Find where the given text appears and provide that cell's center as [x, y] coordinate. 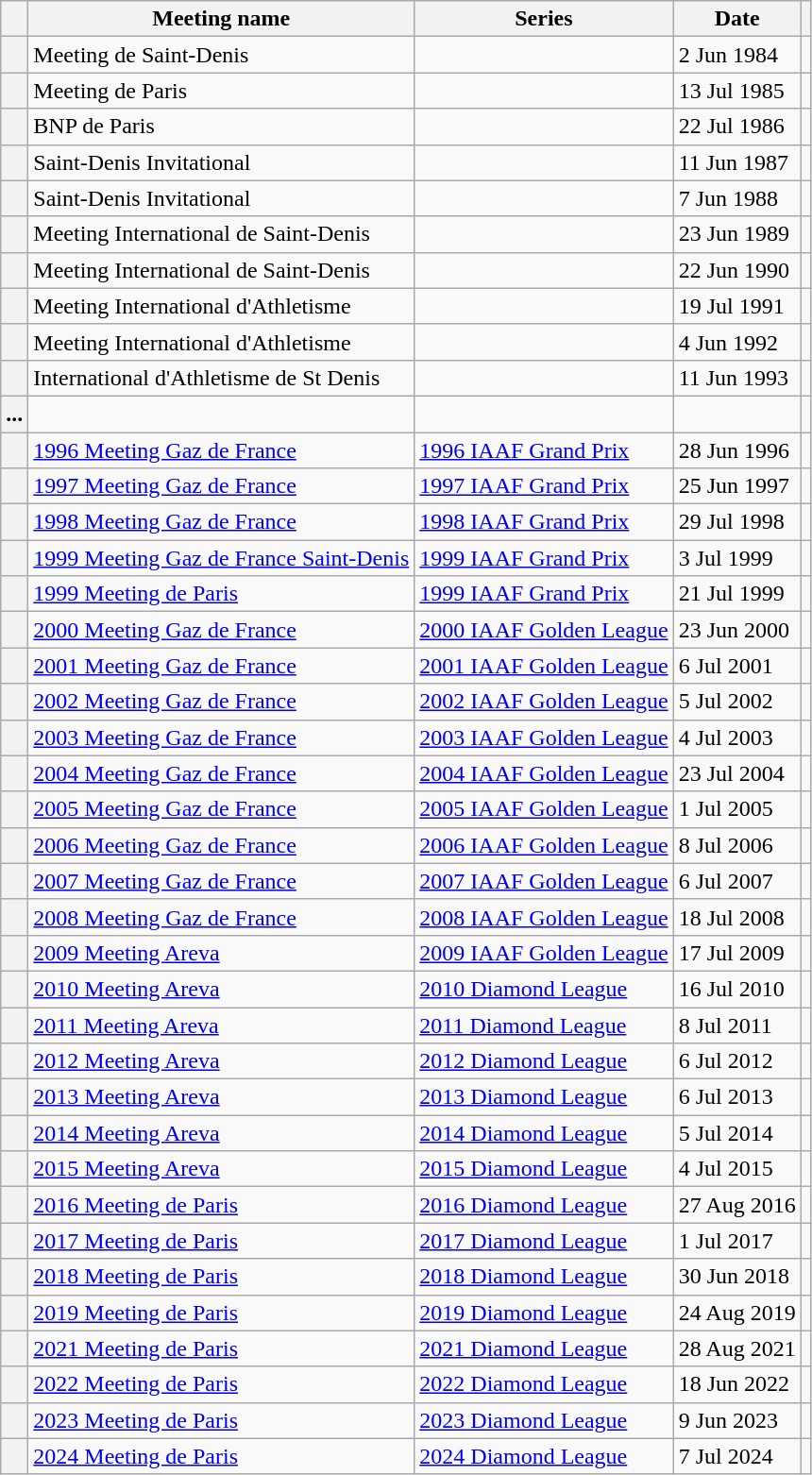
2006 Meeting Gaz de France [221, 845]
2022 Meeting de Paris [221, 1384]
1 Jul 2017 [736, 1241]
Meeting name [221, 19]
2005 IAAF Golden League [544, 809]
Series [544, 19]
6 Jul 2013 [736, 1097]
23 Jun 1989 [736, 234]
2008 IAAF Golden League [544, 917]
2010 Diamond League [544, 989]
1999 Meeting Gaz de France Saint-Denis [221, 558]
1998 Meeting Gaz de France [221, 522]
1 Jul 2005 [736, 809]
1996 Meeting Gaz de France [221, 450]
2019 Meeting de Paris [221, 1313]
6 Jul 2001 [736, 666]
2000 Meeting Gaz de France [221, 630]
16 Jul 2010 [736, 989]
30 Jun 2018 [736, 1277]
2007 Meeting Gaz de France [221, 881]
Date [736, 19]
2014 Diamond League [544, 1133]
1996 IAAF Grand Prix [544, 450]
8 Jul 2006 [736, 845]
2016 Meeting de Paris [221, 1205]
7 Jul 2024 [736, 1456]
5 Jul 2014 [736, 1133]
19 Jul 1991 [736, 306]
22 Jul 1986 [736, 127]
1999 Meeting de Paris [221, 594]
2023 Diamond League [544, 1420]
2015 Meeting Areva [221, 1169]
3 Jul 1999 [736, 558]
2002 IAAF Golden League [544, 702]
7 Jun 1988 [736, 198]
18 Jun 2022 [736, 1384]
2011 Meeting Areva [221, 1025]
2024 Diamond League [544, 1456]
2024 Meeting de Paris [221, 1456]
2016 Diamond League [544, 1205]
18 Jul 2008 [736, 917]
2005 Meeting Gaz de France [221, 809]
22 Jun 1990 [736, 270]
Meeting de Paris [221, 91]
International d'Athletisme de St Denis [221, 378]
4 Jun 1992 [736, 342]
1997 Meeting Gaz de France [221, 486]
2004 IAAF Golden League [544, 773]
6 Jul 2012 [736, 1061]
11 Jun 1987 [736, 162]
21 Jul 1999 [736, 594]
2017 Diamond League [544, 1241]
2000 IAAF Golden League [544, 630]
Meeting de Saint-Denis [221, 55]
1998 IAAF Grand Prix [544, 522]
2011 Diamond League [544, 1025]
27 Aug 2016 [736, 1205]
2004 Meeting Gaz de France [221, 773]
8 Jul 2011 [736, 1025]
2003 IAAF Golden League [544, 737]
2013 Diamond League [544, 1097]
2013 Meeting Areva [221, 1097]
2018 Meeting de Paris [221, 1277]
2023 Meeting de Paris [221, 1420]
29 Jul 1998 [736, 522]
28 Jun 1996 [736, 450]
17 Jul 2009 [736, 953]
2010 Meeting Areva [221, 989]
BNP de Paris [221, 127]
2021 Meeting de Paris [221, 1348]
2008 Meeting Gaz de France [221, 917]
9 Jun 2023 [736, 1420]
2003 Meeting Gaz de France [221, 737]
2006 IAAF Golden League [544, 845]
2014 Meeting Areva [221, 1133]
6 Jul 2007 [736, 881]
4 Jul 2015 [736, 1169]
2009 Meeting Areva [221, 953]
2022 Diamond League [544, 1384]
2007 IAAF Golden League [544, 881]
11 Jun 1993 [736, 378]
2001 Meeting Gaz de France [221, 666]
2015 Diamond League [544, 1169]
28 Aug 2021 [736, 1348]
2019 Diamond League [544, 1313]
1997 IAAF Grand Prix [544, 486]
2002 Meeting Gaz de France [221, 702]
23 Jul 2004 [736, 773]
2001 IAAF Golden League [544, 666]
2012 Diamond League [544, 1061]
2009 IAAF Golden League [544, 953]
2 Jun 1984 [736, 55]
2017 Meeting de Paris [221, 1241]
5 Jul 2002 [736, 702]
23 Jun 2000 [736, 630]
2012 Meeting Areva [221, 1061]
13 Jul 1985 [736, 91]
24 Aug 2019 [736, 1313]
... [15, 414]
4 Jul 2003 [736, 737]
2018 Diamond League [544, 1277]
25 Jun 1997 [736, 486]
2021 Diamond League [544, 1348]
